Extract the [x, y] coordinate from the center of the cell holding the provided text.  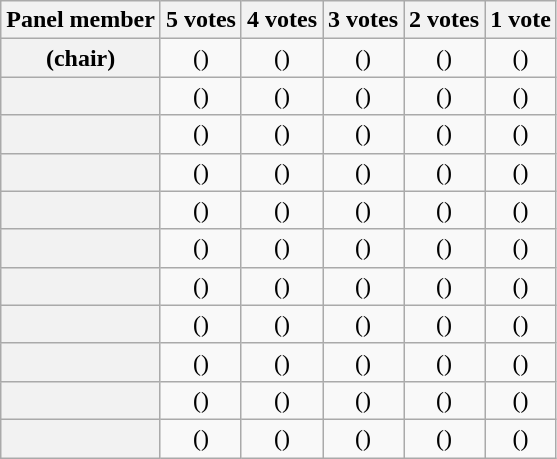
4 votes [282, 20]
(chair) [81, 58]
Panel member [81, 20]
5 votes [200, 20]
1 vote [521, 20]
2 votes [444, 20]
3 votes [364, 20]
